Scan for the cell matching the given text and deliver its [x, y] coordinate at center. 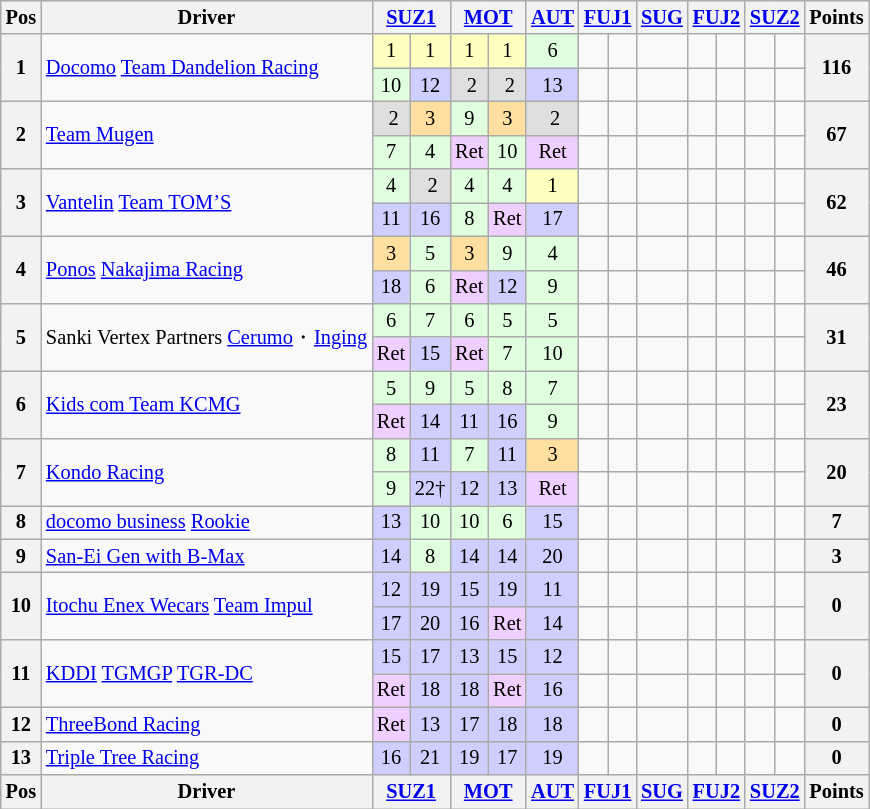
KDDI TGMGP TGR-DC [206, 674]
Kondo Racing [206, 472]
116 [837, 68]
67 [837, 134]
22† [430, 489]
23 [837, 404]
San-Ei Gen with B-Max [206, 556]
62 [837, 202]
Team Mugen [206, 134]
Itochu Enex Wecars Team Impul [206, 606]
ThreeBond Racing [206, 724]
Sanki Vertex Partners Cerumo・Inging [206, 336]
Kids com Team KCMG [206, 404]
Vantelin Team TOM’S [206, 202]
docomo business Rookie [206, 522]
Docomo Team Dandelion Racing [206, 68]
Triple Tree Racing [206, 758]
31 [837, 336]
21 [430, 758]
46 [837, 270]
Ponos Nakajima Racing [206, 270]
